Provide the (X, Y) coordinate of the cell's center where the given text is located.  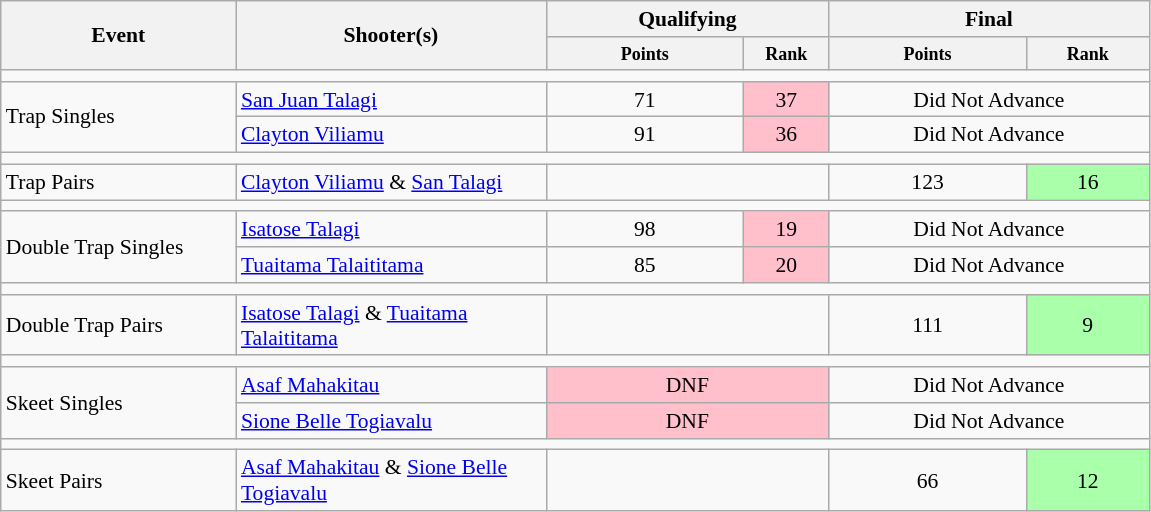
123 (928, 182)
Skeet Pairs (118, 480)
Final (989, 19)
San Juan Talagi (391, 100)
19 (786, 230)
Double Trap Singles (118, 248)
Sione Belle Togiavalu (391, 421)
9 (1088, 326)
111 (928, 326)
Trap Singles (118, 118)
Clayton Viliamu (391, 135)
Isatose Talagi (391, 230)
Skeet Singles (118, 402)
Double Trap Pairs (118, 326)
Clayton Viliamu & San Talagi (391, 182)
36 (786, 135)
Trap Pairs (118, 182)
66 (928, 480)
91 (645, 135)
37 (786, 100)
16 (1088, 182)
Asaf Mahakitau (391, 385)
Event (118, 36)
Qualifying (688, 19)
85 (645, 265)
98 (645, 230)
Tuaitama Talaititama (391, 265)
Isatose Talagi & Tuaitama Talaititama (391, 326)
Shooter(s) (391, 36)
20 (786, 265)
12 (1088, 480)
71 (645, 100)
Asaf Mahakitau & Sione Belle Togiavalu (391, 480)
